For the text-containing cell, return its midpoint in (x, y) coordinate format. 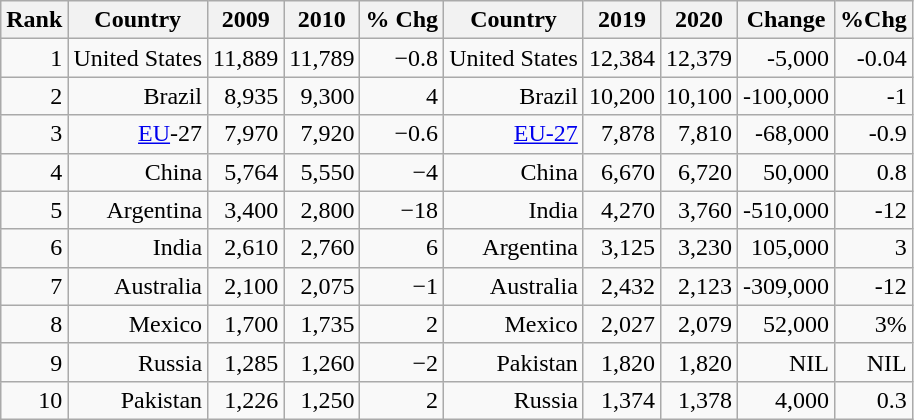
3% (874, 324)
-510,000 (786, 210)
2,432 (622, 286)
9 (34, 362)
1,260 (322, 362)
6,670 (622, 172)
1,250 (322, 400)
9,300 (322, 96)
5 (34, 210)
3,125 (622, 248)
2,027 (622, 324)
11,789 (322, 58)
1,226 (246, 400)
52,000 (786, 324)
10,200 (622, 96)
1,735 (322, 324)
−1 (402, 286)
−18 (402, 210)
Change (786, 20)
1,700 (246, 324)
7,920 (322, 134)
-309,000 (786, 286)
7,878 (622, 134)
12,384 (622, 58)
4,000 (786, 400)
0.8 (874, 172)
2019 (622, 20)
4,270 (622, 210)
7,970 (246, 134)
-0.04 (874, 58)
105,000 (786, 248)
7 (34, 286)
11,889 (246, 58)
5,764 (246, 172)
−0.6 (402, 134)
7,810 (698, 134)
3,760 (698, 210)
2,800 (322, 210)
50,000 (786, 172)
% Chg (402, 20)
-100,000 (786, 96)
2020 (698, 20)
1 (34, 58)
%Chg (874, 20)
−2 (402, 362)
8,935 (246, 96)
2009 (246, 20)
2,610 (246, 248)
10,100 (698, 96)
8 (34, 324)
−0.8 (402, 58)
12,379 (698, 58)
-0.9 (874, 134)
1,285 (246, 362)
1,378 (698, 400)
2,123 (698, 286)
3,400 (246, 210)
Rank (34, 20)
1,374 (622, 400)
2,100 (246, 286)
0.3 (874, 400)
10 (34, 400)
6,720 (698, 172)
-1 (874, 96)
3,230 (698, 248)
-68,000 (786, 134)
2,079 (698, 324)
-5,000 (786, 58)
2,760 (322, 248)
−4 (402, 172)
2010 (322, 20)
2,075 (322, 286)
5,550 (322, 172)
